Find where the given text appears and provide that cell's center as [X, Y] coordinate. 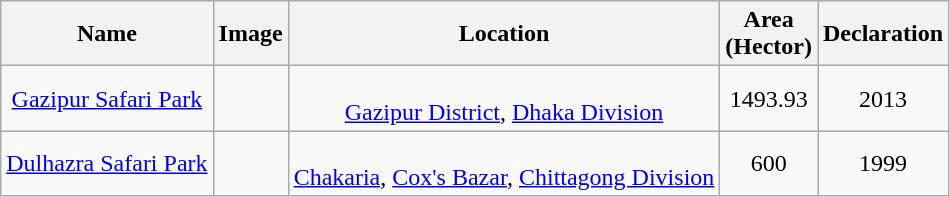
Image [250, 34]
Area(Hector) [769, 34]
Name [107, 34]
1999 [884, 164]
600 [769, 164]
Declaration [884, 34]
Gazipur Safari Park [107, 98]
2013 [884, 98]
Chakaria, Cox's Bazar, Chittagong Division [504, 164]
Dulhazra Safari Park [107, 164]
Gazipur District, Dhaka Division [504, 98]
1493.93 [769, 98]
Location [504, 34]
